Detect which cell encompasses the target text, then output its (x, y) center coordinate. 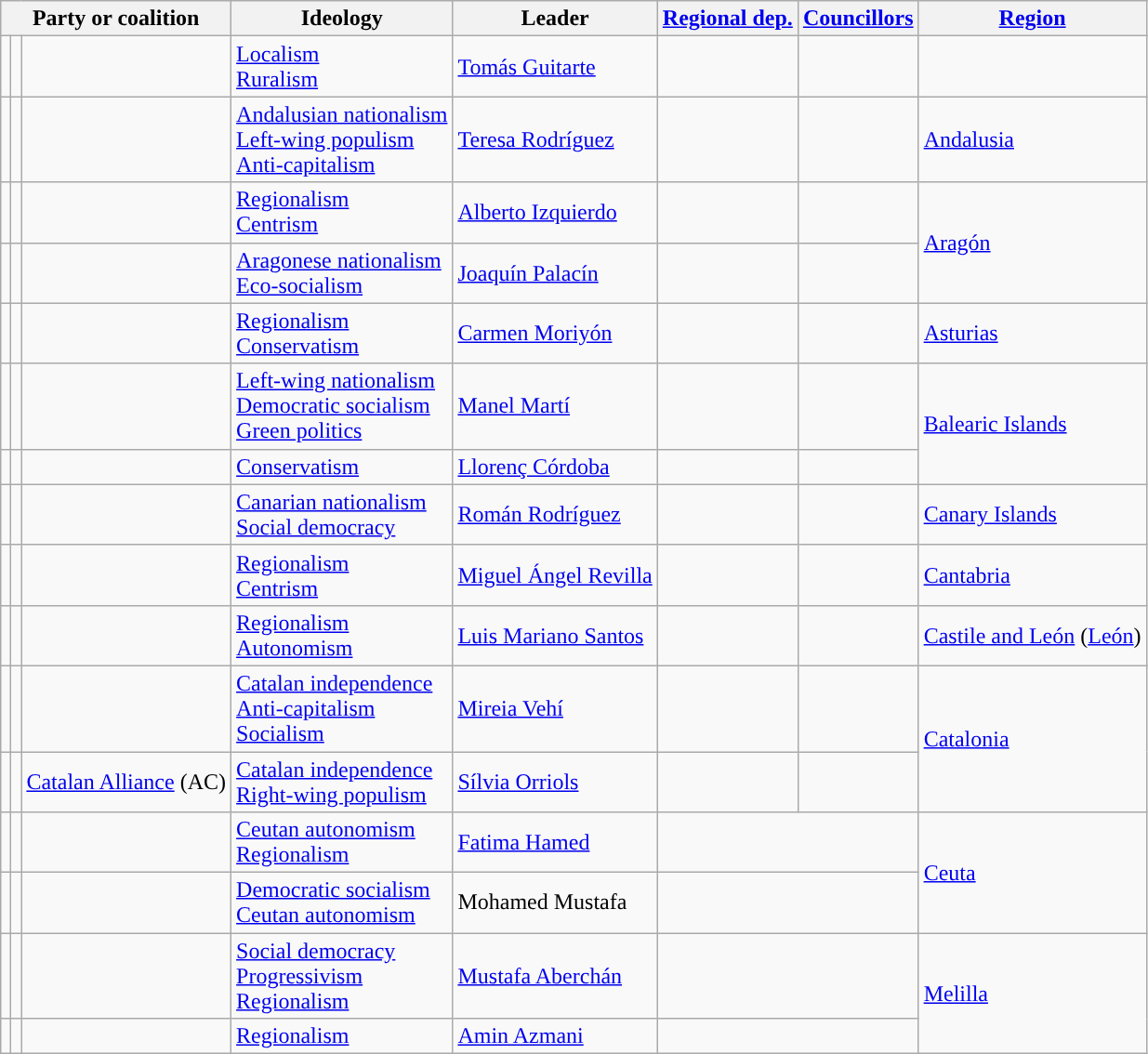
LocalismRuralism (342, 67)
Catalan independenceAnti-capitalismSocialism (342, 708)
Mohamed Mustafa (555, 903)
Luis Mariano Santos (555, 636)
RegionalismConservatism (342, 333)
Fatima Hamed (555, 842)
Llorenç Córdoba (555, 467)
Regionalism (342, 1036)
Canarian nationalismSocial democracy (342, 515)
Ceutan autonomismRegionalism (342, 842)
Mireia Vehí (555, 708)
Party or coalition (116, 19)
Andalusia (1032, 139)
Catalonia (1032, 738)
Leader (555, 19)
Aragón (1032, 243)
Social democracyProgressivismRegionalism (342, 976)
Aragonese nationalismEco-socialism (342, 273)
Regional dep. (727, 19)
Amin Azmani (555, 1036)
Catalan independenceRight-wing populism (342, 781)
Democratic socialismCeutan autonomism (342, 903)
Mustafa Aberchán (555, 976)
Melilla (1032, 994)
Alberto Izquierdo (555, 212)
Manel Martí (555, 406)
Ideology (342, 19)
Castile and León (León) (1032, 636)
Asturias (1032, 333)
Ceuta (1032, 873)
Region (1032, 19)
Román Rodríguez (555, 515)
Sílvia Orriols (555, 781)
Catalan Alliance (AC) (126, 781)
Conservatism (342, 467)
Andalusian nationalismLeft-wing populismAnti-capitalism (342, 139)
Tomás Guitarte (555, 67)
Joaquín Palacín (555, 273)
Councillors (858, 19)
Miguel Ángel Revilla (555, 574)
Carmen Moriyón (555, 333)
Canary Islands (1032, 515)
Balearic Islands (1032, 424)
Left-wing nationalismDemocratic socialismGreen politics (342, 406)
Cantabria (1032, 574)
RegionalismAutonomism (342, 636)
Teresa Rodríguez (555, 139)
